Capture the cell that displays the provided text and extract its (X, Y) central coordinate. 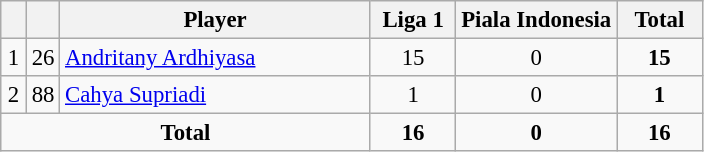
Player (216, 20)
Andritany Ardhiyasa (216, 58)
Piala Indonesia (536, 20)
2 (14, 95)
Cahya Supriadi (216, 95)
Liga 1 (413, 20)
26 (42, 58)
88 (42, 95)
